Scan for the cell matching the given text and deliver its [X, Y] coordinate at center. 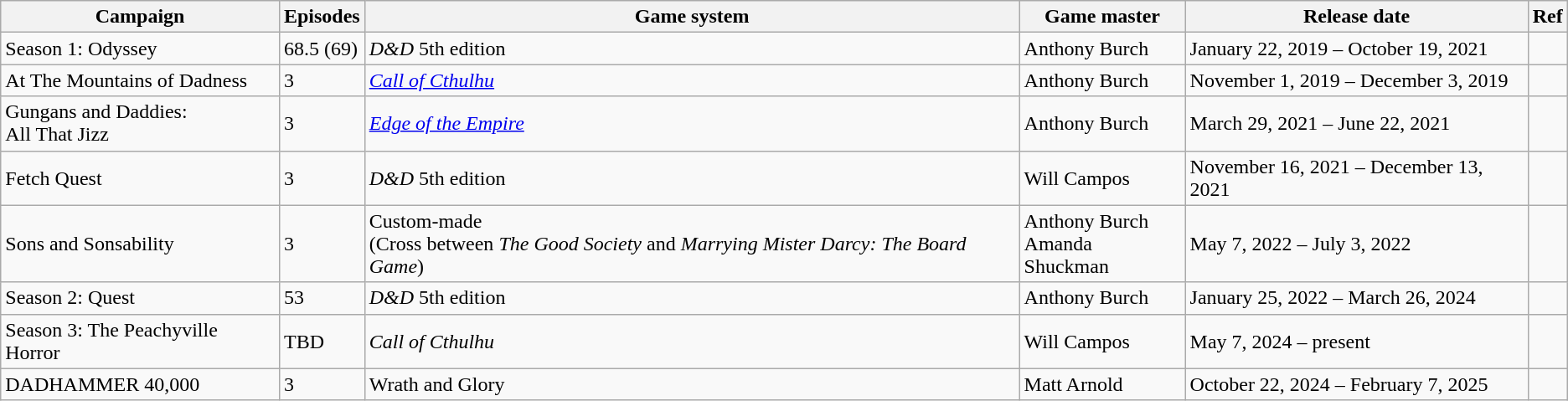
October 22, 2024 – February 7, 2025 [1357, 384]
DADHAMMER 40,000 [141, 384]
Game system [692, 17]
January 22, 2019 – October 19, 2021 [1357, 49]
53 [322, 298]
Season 3: The Peachyville Horror [141, 342]
May 7, 2022 – July 3, 2022 [1357, 244]
November 16, 2021 – December 13, 2021 [1357, 177]
Gungans and Daddies:All That Jizz [141, 124]
Episodes [322, 17]
Sons and Sonsability [141, 244]
Edge of the Empire [692, 124]
Season 2: Quest [141, 298]
Matt Arnold [1102, 384]
Ref [1548, 17]
Custom-made(Cross between The Good Society and Marrying Mister Darcy: The Board Game) [692, 244]
Anthony BurchAmanda Shuckman [1102, 244]
Wrath and Glory [692, 384]
November 1, 2019 – December 3, 2019 [1357, 80]
68.5 (69) [322, 49]
May 7, 2024 – present [1357, 342]
Fetch Quest [141, 177]
Game master [1102, 17]
January 25, 2022 – March 26, 2024 [1357, 298]
Season 1: Odyssey [141, 49]
Release date [1357, 17]
Campaign [141, 17]
At The Mountains of Dadness [141, 80]
March 29, 2021 – June 22, 2021 [1357, 124]
TBD [322, 342]
